Provide the [X, Y] coordinate of the cell's center where the given text is located.  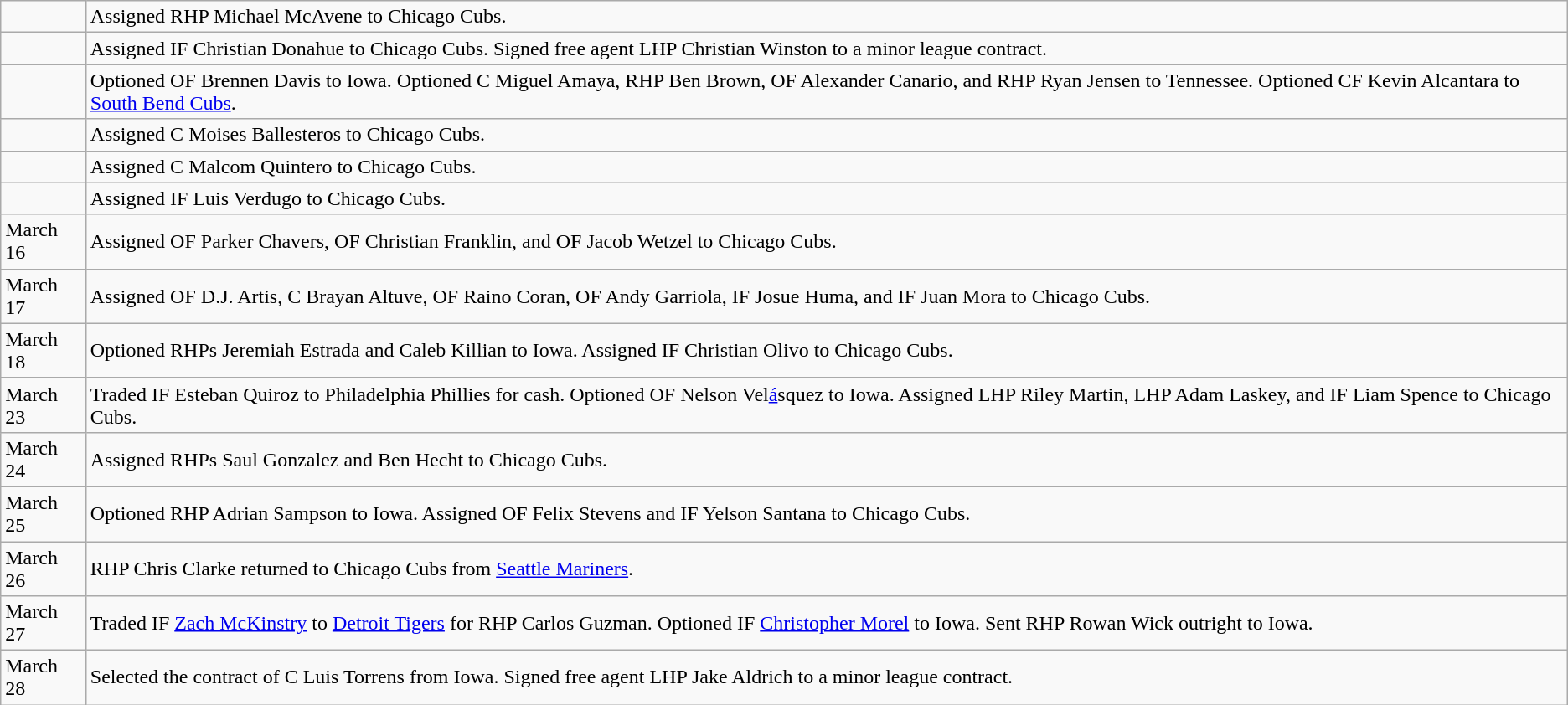
March 23 [44, 405]
Assigned OF D.J. Artis, C Brayan Altuve, OF Raino Coran, OF Andy Garriola, IF Josue Huma, and IF Juan Mora to Chicago Cubs. [826, 296]
March 27 [44, 623]
Optioned RHP Adrian Sampson to Iowa. Assigned OF Felix Stevens and IF Yelson Santana to Chicago Cubs. [826, 514]
Assigned RHPs Saul Gonzalez and Ben Hecht to Chicago Cubs. [826, 459]
Assigned RHP Michael McAvene to Chicago Cubs. [826, 17]
Selected the contract of C Luis Torrens from Iowa. Signed free agent LHP Jake Aldrich to a minor league contract. [826, 678]
Assigned IF Luis Verdugo to Chicago Cubs. [826, 198]
March 25 [44, 514]
March 26 [44, 568]
Assigned OF Parker Chavers, OF Christian Franklin, and OF Jacob Wetzel to Chicago Cubs. [826, 241]
March 18 [44, 350]
March 24 [44, 459]
Assigned C Moises Ballesteros to Chicago Cubs. [826, 135]
Traded IF Zach McKinstry to Detroit Tigers for RHP Carlos Guzman. Optioned IF Christopher Morel to Iowa. Sent RHP Rowan Wick outright to Iowa. [826, 623]
March 17 [44, 296]
RHP Chris Clarke returned to Chicago Cubs from Seattle Mariners. [826, 568]
Optioned RHPs Jeremiah Estrada and Caleb Killian to Iowa. Assigned IF Christian Olivo to Chicago Cubs. [826, 350]
Assigned IF Christian Donahue to Chicago Cubs. Signed free agent LHP Christian Winston to a minor league contract. [826, 49]
Assigned C Malcom Quintero to Chicago Cubs. [826, 167]
March 28 [44, 678]
March 16 [44, 241]
